Return [X, Y] of the center of cell containing provided text 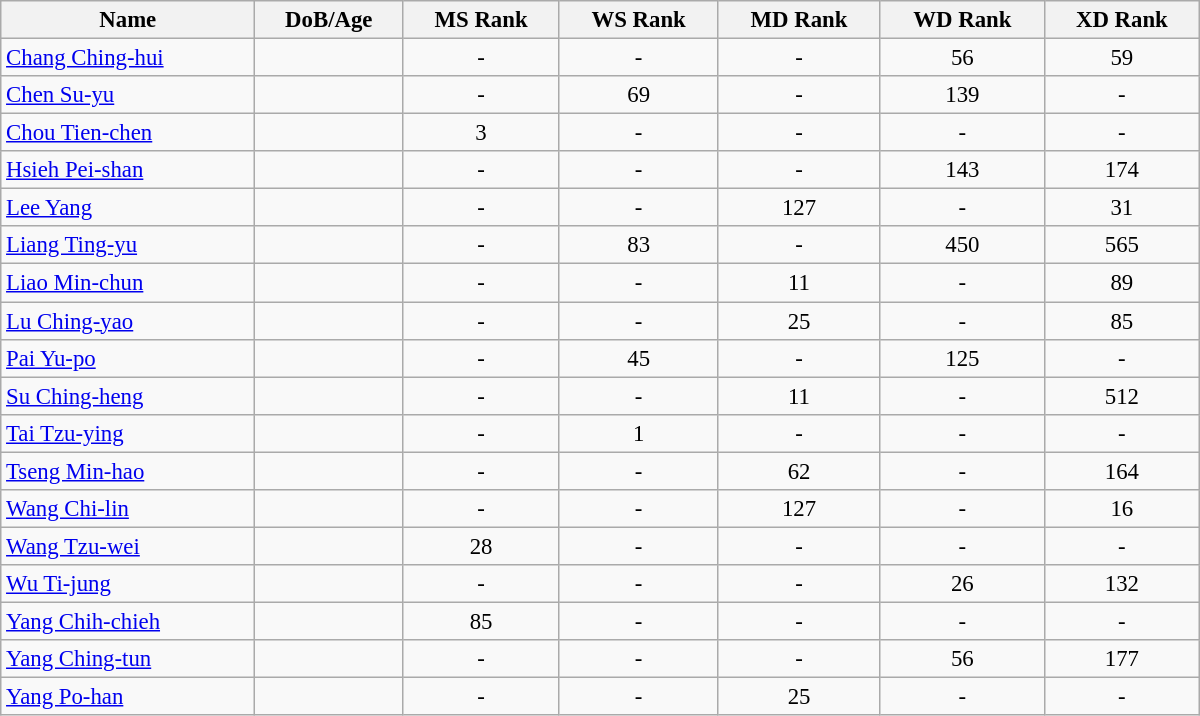
Name [128, 20]
Tai Tzu-ying [128, 433]
DoB/Age [329, 20]
WD Rank [962, 20]
Tseng Min-hao [128, 471]
Liao Min-chun [128, 283]
WS Rank [638, 20]
174 [1122, 170]
Liang Ting-yu [128, 245]
Lu Ching-yao [128, 321]
Lee Yang [128, 208]
Wang Chi-lin [128, 509]
177 [1122, 659]
Chang Ching-hui [128, 58]
MS Rank [482, 20]
62 [799, 471]
125 [962, 358]
132 [1122, 584]
28 [482, 546]
59 [1122, 58]
16 [1122, 509]
83 [638, 245]
Wang Tzu-wei [128, 546]
MD Rank [799, 20]
164 [1122, 471]
565 [1122, 245]
Yang Chih-chieh [128, 621]
26 [962, 584]
XD Rank [1122, 20]
Hsieh Pei-shan [128, 170]
143 [962, 170]
89 [1122, 283]
512 [1122, 396]
69 [638, 95]
Yang Ching-tun [128, 659]
31 [1122, 208]
450 [962, 245]
139 [962, 95]
Su Ching-heng [128, 396]
Chen Su-yu [128, 95]
3 [482, 133]
Wu Ti-jung [128, 584]
Chou Tien-chen [128, 133]
45 [638, 358]
Pai Yu-po [128, 358]
Yang Po-han [128, 697]
1 [638, 433]
